Output the (x, y) coordinate of the center of the cell containing the given text.  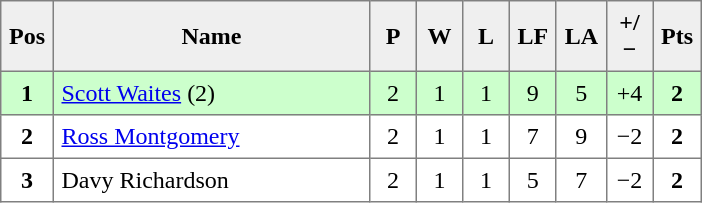
+4 (629, 93)
LA (581, 36)
W (439, 36)
Pts (677, 36)
3 (27, 180)
Scott Waites (2) (211, 93)
Ross Montgomery (211, 137)
P (393, 36)
Pos (27, 36)
Name (211, 36)
+/− (629, 36)
LF (532, 36)
Davy Richardson (211, 180)
L (486, 36)
